Locate the cell with the specified text and output its [x, y] center coordinate. 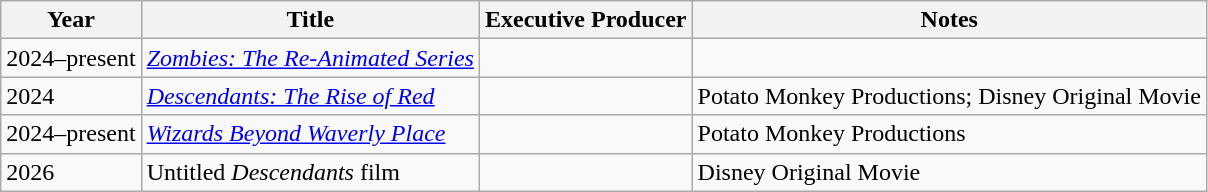
Disney Original Movie [949, 172]
2024 [71, 96]
Untitled Descendants film [310, 172]
Year [71, 20]
Potato Monkey Productions [949, 134]
Potato Monkey Productions; Disney Original Movie [949, 96]
Descendants: The Rise of Red [310, 96]
Wizards Beyond Waverly Place [310, 134]
Executive Producer [586, 20]
2026 [71, 172]
Zombies: The Re-Animated Series [310, 58]
Notes [949, 20]
Title [310, 20]
